Return (x, y) of the center of cell containing provided text 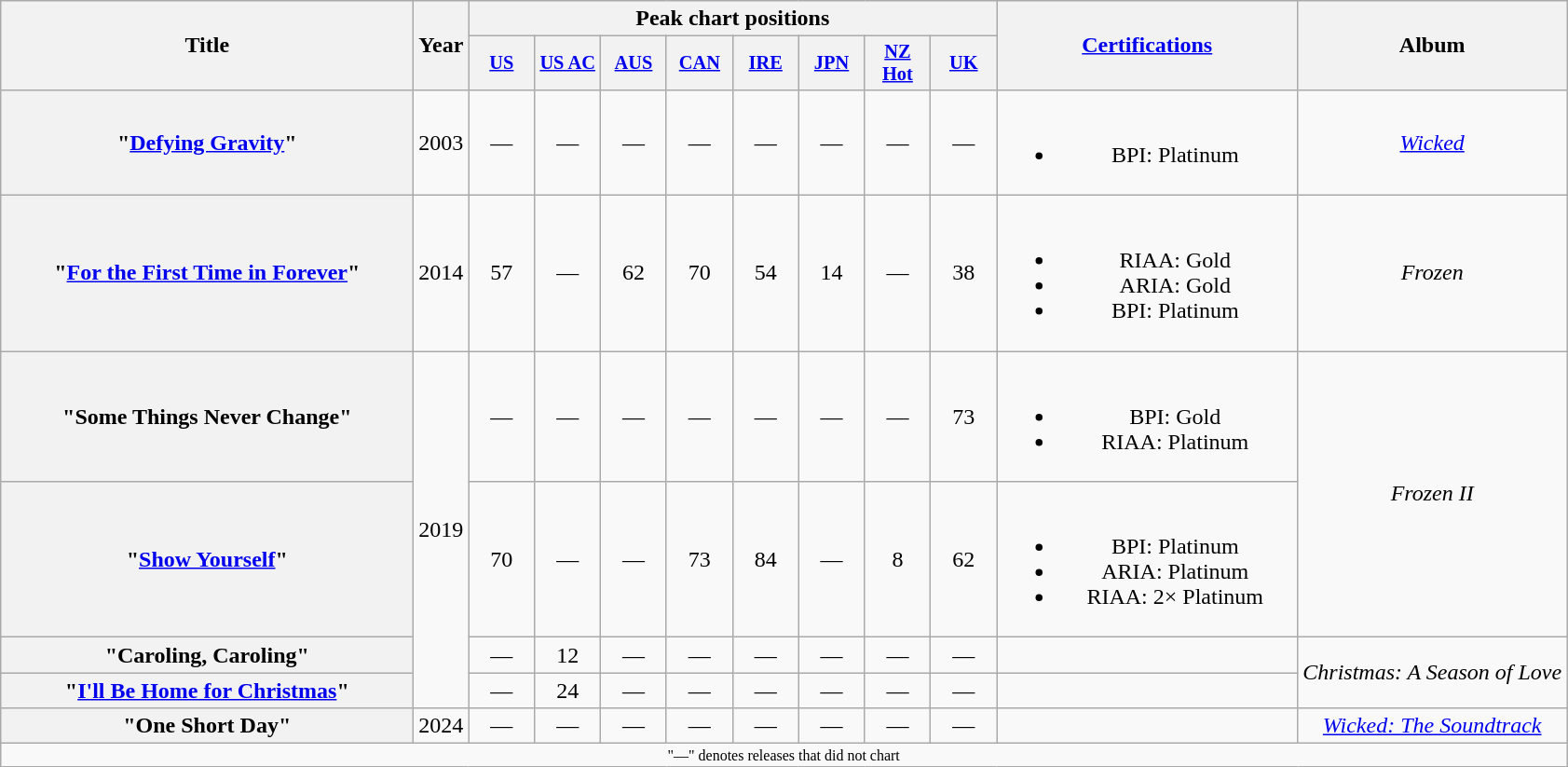
Year (442, 46)
US (501, 63)
12 (568, 655)
CAN (699, 63)
"Show Yourself" (207, 559)
BPI: Platinum (1148, 142)
Peak chart positions (732, 19)
JPN (831, 63)
"—" denotes releases that did not chart (784, 755)
84 (766, 559)
Wicked (1433, 142)
UK (963, 63)
Album (1433, 46)
AUS (634, 63)
US AC (568, 63)
57 (501, 274)
2014 (442, 274)
Title (207, 46)
"Caroling, Caroling" (207, 655)
BPI: PlatinumARIA: PlatinumRIAA: 2× Platinum (1148, 559)
"For the First Time in Forever" (207, 274)
Wicked: The Soundtrack (1433, 726)
54 (766, 274)
Frozen II (1433, 494)
2024 (442, 726)
14 (831, 274)
"One Short Day" (207, 726)
NZ Hot (898, 63)
2003 (442, 142)
Christmas: A Season of Love (1433, 673)
BPI: GoldRIAA: Platinum (1148, 417)
IRE (766, 63)
8 (898, 559)
RIAA: GoldARIA: GoldBPI: Platinum (1148, 274)
"Some Things Never Change" (207, 417)
24 (568, 691)
Certifications (1148, 46)
Frozen (1433, 274)
"I'll Be Home for Christmas" (207, 691)
2019 (442, 529)
"Defying Gravity" (207, 142)
38 (963, 274)
